Return (X, Y) of the center of cell containing provided text 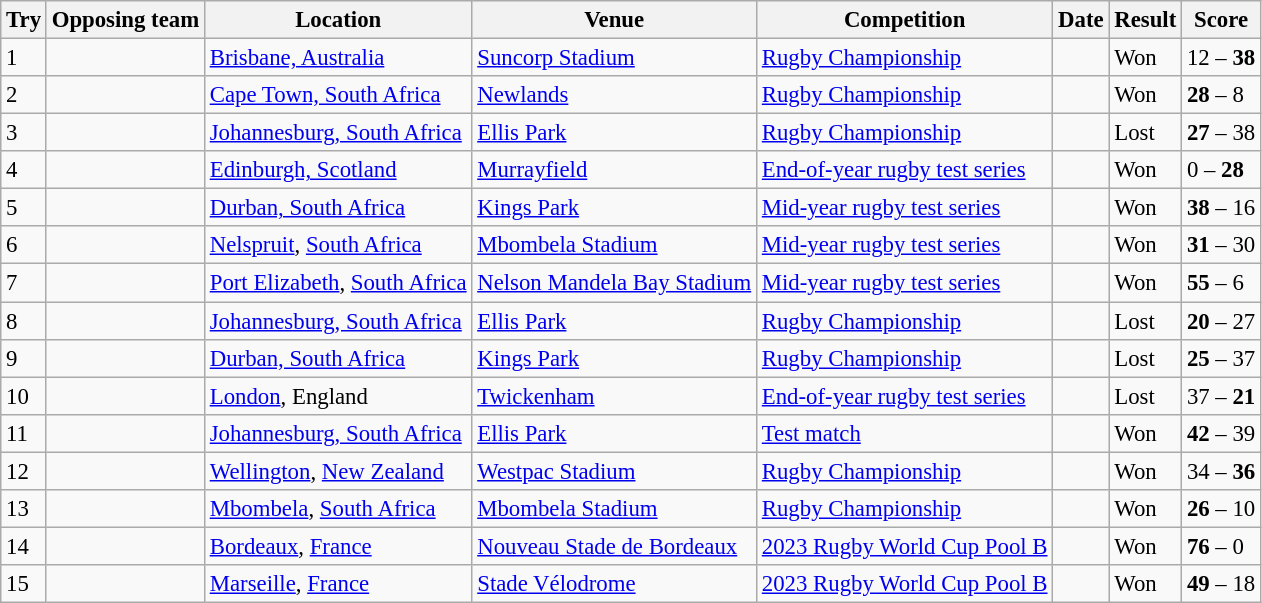
Wellington, New Zealand (338, 471)
12 (24, 471)
8 (24, 321)
1 (24, 58)
6 (24, 245)
Murrayfield (614, 170)
7 (24, 283)
11 (24, 433)
15 (24, 584)
20 – 27 (1222, 321)
Nelspruit, South Africa (338, 245)
Location (338, 20)
Score (1222, 20)
27 – 38 (1222, 133)
37 – 21 (1222, 396)
14 (24, 546)
Suncorp Stadium (614, 58)
Westpac Stadium (614, 471)
Cape Town, South Africa (338, 95)
Result (1146, 20)
12 – 38 (1222, 58)
Brisbane, Australia (338, 58)
42 – 39 (1222, 433)
9 (24, 358)
10 (24, 396)
49 – 18 (1222, 584)
2 (24, 95)
26 – 10 (1222, 509)
3 (24, 133)
55 – 6 (1222, 283)
Twickenham (614, 396)
Date (1081, 20)
0 – 28 (1222, 170)
Bordeaux, France (338, 546)
Nouveau Stade de Bordeaux (614, 546)
34 – 36 (1222, 471)
Port Elizabeth, South Africa (338, 283)
28 – 8 (1222, 95)
4 (24, 170)
Marseille, France (338, 584)
London, England (338, 396)
5 (24, 208)
Competition (904, 20)
Newlands (614, 95)
Venue (614, 20)
Opposing team (125, 20)
31 – 30 (1222, 245)
25 – 37 (1222, 358)
38 – 16 (1222, 208)
Test match (904, 433)
Stade Vélodrome (614, 584)
Edinburgh, Scotland (338, 170)
Nelson Mandela Bay Stadium (614, 283)
13 (24, 509)
Try (24, 20)
Mbombela, South Africa (338, 509)
76 – 0 (1222, 546)
